Search for the cell housing the specified text and yield its (X, Y) center coordinate. 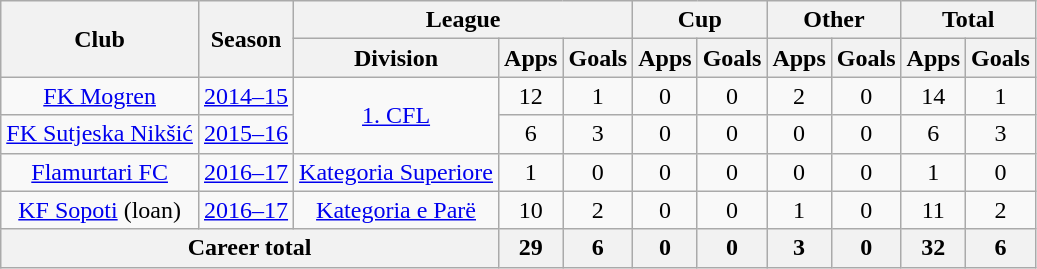
1. CFL (396, 115)
Total (968, 20)
32 (933, 248)
11 (933, 210)
FK Sutjeska Nikšić (100, 134)
FK Mogren (100, 96)
League (464, 20)
29 (531, 248)
Other (834, 20)
2015–16 (246, 134)
Club (100, 39)
Career total (250, 248)
Flamurtari FC (100, 172)
Kategoria Superiore (396, 172)
10 (531, 210)
Season (246, 39)
KF Sopoti (loan) (100, 210)
Division (396, 58)
Cup (700, 20)
12 (531, 96)
2014–15 (246, 96)
Kategoria e Parë (396, 210)
14 (933, 96)
